Capture the cell that displays the provided text and extract its [X, Y] central coordinate. 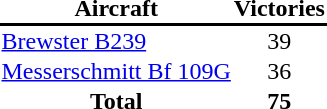
36 [279, 71]
Brewster B239 [116, 41]
Messerschmitt Bf 109G [116, 71]
39 [279, 41]
